Return (X, Y) of the center of cell containing provided text 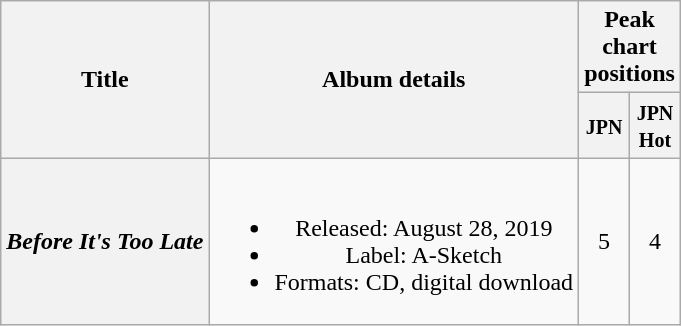
Title (105, 80)
JPNHot (656, 126)
Album details (394, 80)
Peak chart positions (630, 47)
5 (604, 242)
Released: August 28, 2019Label: A-SketchFormats: CD, digital download (394, 242)
Before It's Too Late (105, 242)
4 (656, 242)
JPN (604, 126)
